Identify which cell holds the provided text, then report its [X, Y] central coordinate. 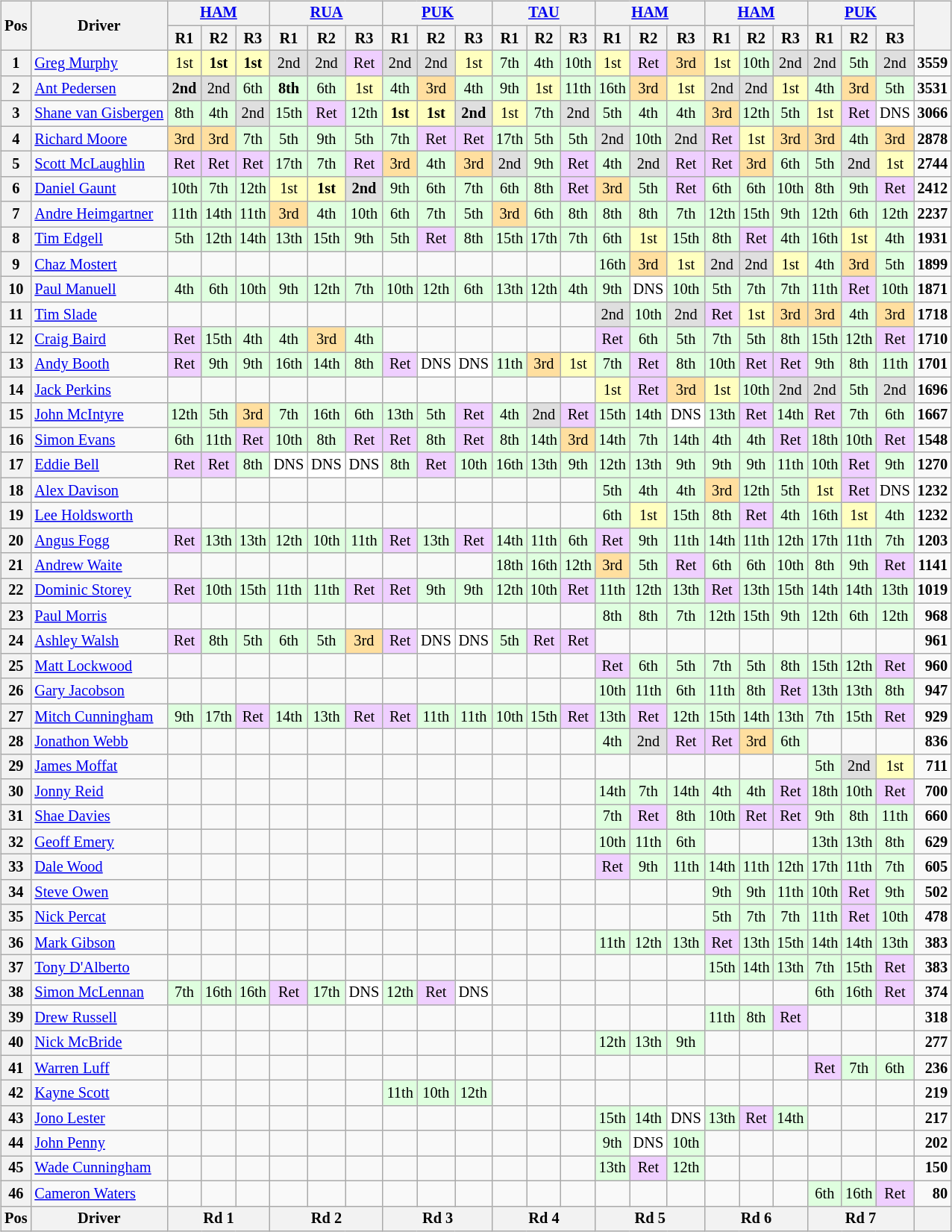
Alex Davison [98, 490]
1871 [933, 290]
Mitch Cunningham [98, 716]
45 [16, 1169]
Shane van Gisbergen [98, 113]
236 [933, 1068]
Dale Wood [98, 867]
43 [16, 1119]
502 [933, 892]
Scott McLaughlin [98, 164]
Rd 2 [327, 1219]
1 [16, 63]
9 [16, 264]
14 [16, 390]
33 [16, 867]
1548 [933, 440]
23 [16, 616]
Drew Russell [98, 1018]
Tim Slade [98, 315]
2237 [933, 214]
Richard Moore [98, 139]
700 [933, 792]
5 [16, 164]
John Penny [98, 1143]
Eddie Bell [98, 465]
17 [16, 465]
32 [16, 842]
Jack Perkins [98, 390]
968 [933, 616]
2 [16, 89]
Nick Percat [98, 917]
38 [16, 992]
Nick McBride [98, 1043]
18 [16, 490]
39 [16, 1018]
Mark Gibson [98, 942]
836 [933, 742]
20 [16, 540]
Daniel Gaunt [98, 189]
1931 [933, 240]
29 [16, 766]
19 [16, 516]
Rd 1 [219, 1219]
Warren Luff [98, 1068]
Shae Davies [98, 817]
44 [16, 1143]
605 [933, 867]
Greg Murphy [98, 63]
11 [16, 315]
Steve Owen [98, 892]
1019 [933, 591]
42 [16, 1093]
16 [16, 440]
Rd 5 [651, 1219]
Dominic Storey [98, 591]
30 [16, 792]
1270 [933, 465]
34 [16, 892]
10 [16, 290]
660 [933, 817]
40 [16, 1043]
960 [933, 666]
Lee Holdsworth [98, 516]
1899 [933, 264]
478 [933, 917]
374 [933, 992]
James Moffat [98, 766]
Angus Fogg [98, 540]
Jonny Reid [98, 792]
27 [16, 716]
41 [16, 1068]
Andy Booth [98, 365]
Rd 6 [757, 1219]
1667 [933, 415]
Chaz Mostert [98, 264]
35 [16, 917]
Jono Lester [98, 1119]
2412 [933, 189]
Ashley Walsh [98, 641]
21 [16, 566]
Matt Lockwood [98, 666]
2878 [933, 139]
Paul Manuell [98, 290]
Simon McLennan [98, 992]
3066 [933, 113]
277 [933, 1043]
37 [16, 968]
150 [933, 1169]
6 [16, 189]
36 [16, 942]
28 [16, 742]
Ant Pedersen [98, 89]
8 [16, 240]
1141 [933, 566]
31 [16, 817]
219 [933, 1093]
1718 [933, 315]
Wade Cunningham [98, 1169]
80 [933, 1193]
1696 [933, 390]
1710 [933, 340]
Rd 3 [437, 1219]
3 [16, 113]
Rd 4 [544, 1219]
1701 [933, 365]
Rd 7 [860, 1219]
4 [16, 139]
Jonathon Webb [98, 742]
202 [933, 1143]
Andrew Waite [98, 566]
217 [933, 1119]
Gary Jacobson [98, 691]
929 [933, 716]
629 [933, 842]
Simon Evans [98, 440]
7 [16, 214]
3559 [933, 63]
Cameron Waters [98, 1193]
22 [16, 591]
Craig Baird [98, 340]
318 [933, 1018]
Paul Morris [98, 616]
Tim Edgell [98, 240]
Geoff Emery [98, 842]
Tony D'Alberto [98, 968]
John McIntyre [98, 415]
947 [933, 691]
Andre Heimgartner [98, 214]
Kayne Scott [98, 1093]
3531 [933, 89]
961 [933, 641]
24 [16, 641]
25 [16, 666]
2744 [933, 164]
46 [16, 1193]
13 [16, 365]
711 [933, 766]
TAU [544, 13]
15 [16, 415]
26 [16, 691]
RUA [327, 13]
12 [16, 340]
1203 [933, 540]
